Search for the cell housing the specified text and yield its [X, Y] center coordinate. 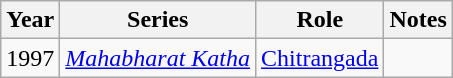
Notes [418, 20]
Chitrangada [320, 58]
Year [30, 20]
Series [158, 20]
Mahabharat Katha [158, 58]
Role [320, 20]
1997 [30, 58]
